Find where the given text appears and provide that cell's center as (X, Y) coordinate. 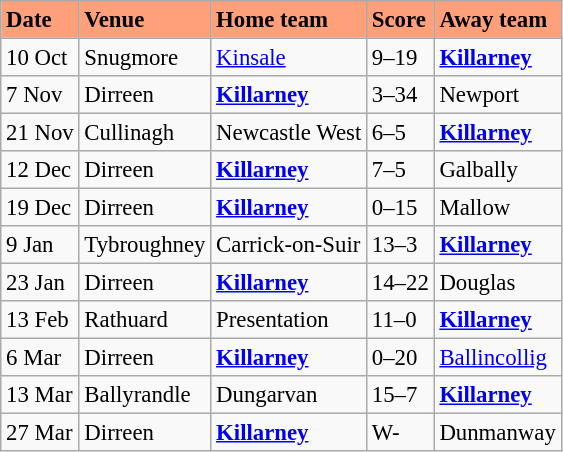
10 Oct (40, 57)
Home team (289, 19)
Venue (145, 19)
6 Mar (40, 357)
Mallow (498, 207)
Cullinagh (145, 132)
Kinsale (289, 57)
27 Mar (40, 433)
Carrick-on-Suir (289, 245)
7 Nov (40, 94)
0–15 (401, 207)
19 Dec (40, 207)
13 Mar (40, 395)
Rathuard (145, 320)
Dunmanway (498, 433)
9–19 (401, 57)
W- (401, 433)
Snugmore (145, 57)
Ballyrandle (145, 395)
Date (40, 19)
7–5 (401, 170)
13–3 (401, 245)
Score (401, 19)
3–34 (401, 94)
Away team (498, 19)
14–22 (401, 282)
Presentation (289, 320)
23 Jan (40, 282)
9 Jan (40, 245)
12 Dec (40, 170)
Tybroughney (145, 245)
21 Nov (40, 132)
Dungarvan (289, 395)
Newcastle West (289, 132)
Ballincollig (498, 357)
Galbally (498, 170)
15–7 (401, 395)
6–5 (401, 132)
13 Feb (40, 320)
11–0 (401, 320)
Newport (498, 94)
Douglas (498, 282)
0–20 (401, 357)
